Return (x, y) of the center of cell containing provided text 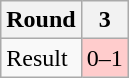
Result (41, 58)
0–1 (104, 58)
Round (41, 20)
3 (104, 20)
